Return (x, y) of the center of cell containing provided text 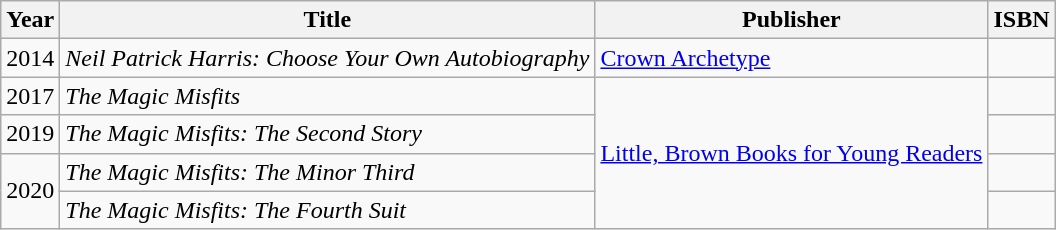
2014 (30, 58)
2020 (30, 191)
ISBN (1022, 20)
Crown Archetype (792, 58)
The Magic Misfits: The Second Story (328, 134)
The Magic Misfits (328, 96)
Publisher (792, 20)
The Magic Misfits: The Fourth Suit (328, 210)
2017 (30, 96)
Title (328, 20)
Year (30, 20)
Little, Brown Books for Young Readers (792, 153)
2019 (30, 134)
Neil Patrick Harris: Choose Your Own Autobiography (328, 58)
The Magic Misfits: The Minor Third (328, 172)
